Scan for the cell matching the given text and deliver its [X, Y] coordinate at center. 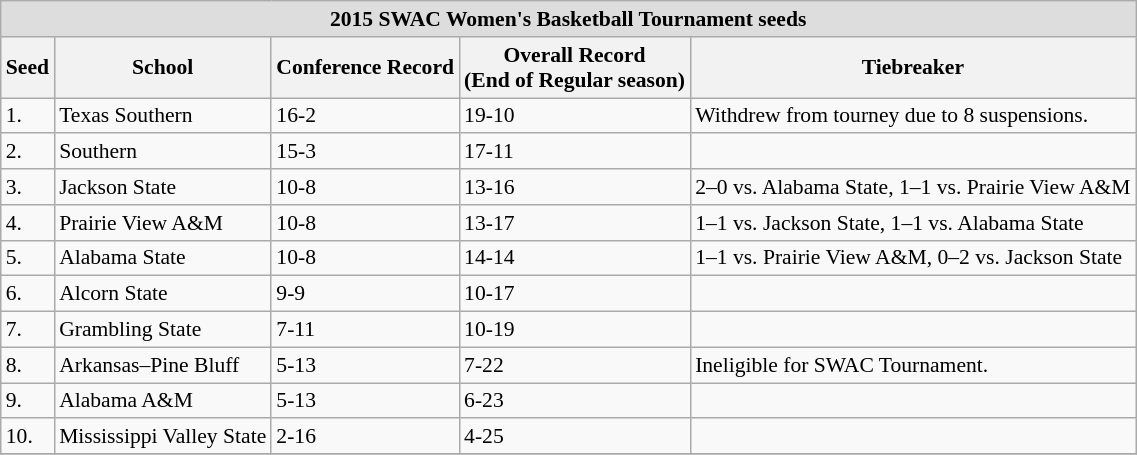
6-23 [574, 401]
1–1 vs. Jackson State, 1–1 vs. Alabama State [913, 223]
13-16 [574, 187]
7-11 [365, 330]
Jackson State [162, 187]
8. [28, 365]
Alabama State [162, 258]
3. [28, 187]
Southern [162, 152]
1. [28, 116]
School [162, 68]
19-10 [574, 116]
17-11 [574, 152]
4-25 [574, 437]
9-9 [365, 294]
10-19 [574, 330]
4. [28, 223]
7-22 [574, 365]
10-17 [574, 294]
Texas Southern [162, 116]
1–1 vs. Prairie View A&M, 0–2 vs. Jackson State [913, 258]
15-3 [365, 152]
13-17 [574, 223]
14-14 [574, 258]
2–0 vs. Alabama State, 1–1 vs. Prairie View A&M [913, 187]
9. [28, 401]
2-16 [365, 437]
Seed [28, 68]
Prairie View A&M [162, 223]
Conference Record [365, 68]
Withdrew from tourney due to 8 suspensions. [913, 116]
Alcorn State [162, 294]
5. [28, 258]
16-2 [365, 116]
10. [28, 437]
Mississippi Valley State [162, 437]
2015 SWAC Women's Basketball Tournament seeds [568, 19]
7. [28, 330]
Ineligible for SWAC Tournament. [913, 365]
Overall Record (End of Regular season) [574, 68]
Arkansas–Pine Bluff [162, 365]
2. [28, 152]
Grambling State [162, 330]
Alabama A&M [162, 401]
6. [28, 294]
Tiebreaker [913, 68]
